Provide the (X, Y) coordinate of the cell's center where the given text is located.  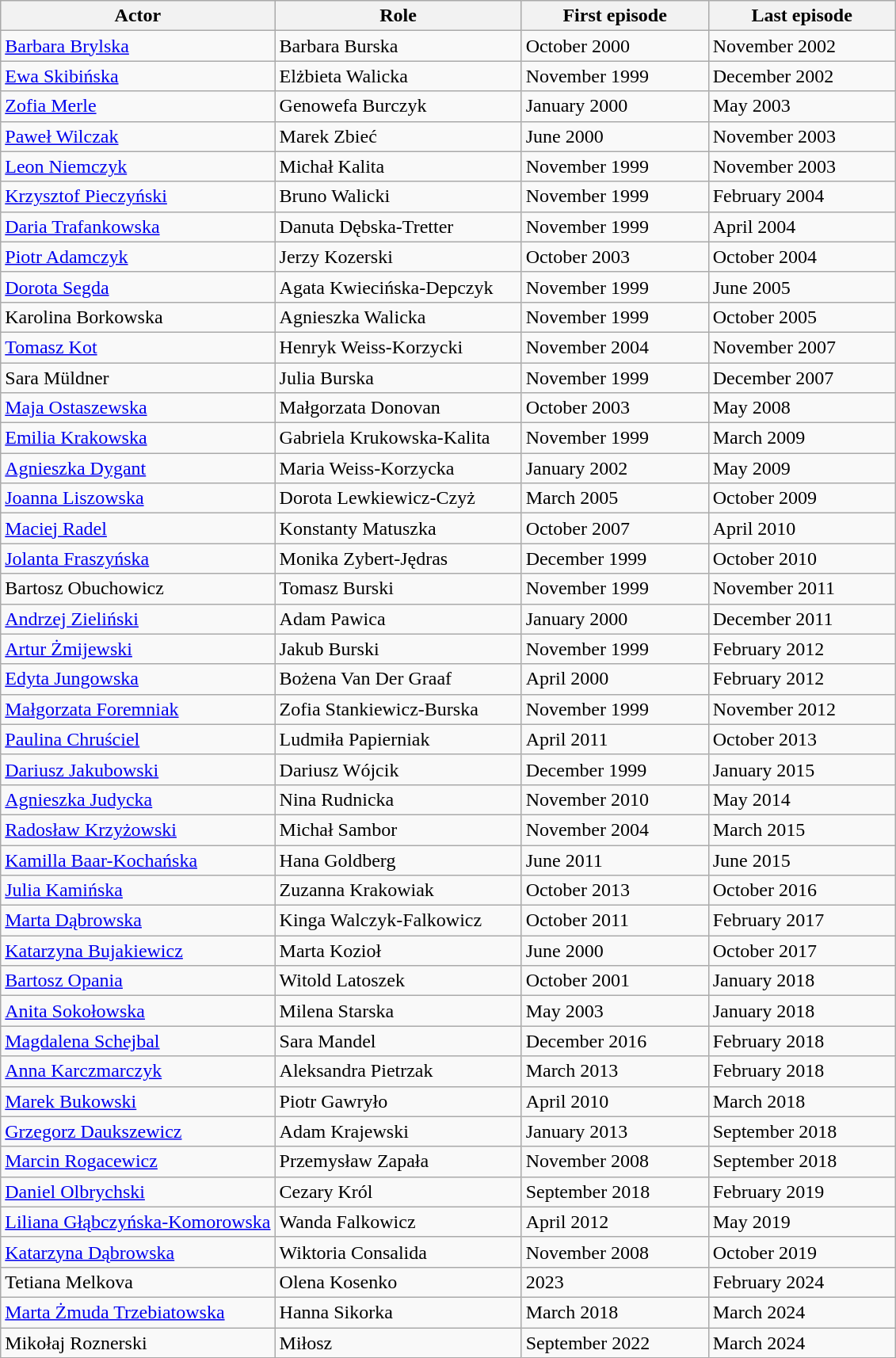
February 2024 (802, 1282)
Radosław Krzyżowski (138, 830)
Monika Zybert-Jędras (398, 559)
September 2022 (615, 1343)
Grzegorz Daukszewicz (138, 1131)
November 2010 (615, 799)
Małgorzata Foremniak (138, 709)
Andrzej Zieliński (138, 619)
Jerzy Kozerski (398, 257)
April 2012 (615, 1222)
June 2011 (615, 860)
Piotr Gawryło (398, 1101)
Mikołaj Roznerski (138, 1343)
October 2005 (802, 317)
Sara Mandel (398, 1041)
Role (398, 16)
Agnieszka Judycka (138, 799)
Marek Bukowski (138, 1101)
October 2001 (615, 981)
Bruno Walicki (398, 196)
October 2010 (802, 559)
January 2002 (615, 468)
Agata Kwiecińska-Depczyk (398, 287)
October 2019 (802, 1252)
Gabriela Krukowska-Kalita (398, 438)
March 2009 (802, 438)
Tomasz Burski (398, 589)
April 2000 (615, 679)
Paulina Chruściel (138, 739)
Milena Starska (398, 1011)
Kamilla Baar-Kochańska (138, 860)
Hanna Sikorka (398, 1312)
November 2012 (802, 709)
Dorota Lewkiewicz-Czyż (398, 498)
Jolanta Fraszyńska (138, 559)
October 2009 (802, 498)
Dorota Segda (138, 287)
Barbara Brylska (138, 46)
December 2002 (802, 76)
Hana Goldberg (398, 860)
November 2002 (802, 46)
June 2015 (802, 860)
Bartosz Opania (138, 981)
Karolina Borkowska (138, 317)
December 2016 (615, 1041)
Adam Pawica (398, 619)
Olena Kosenko (398, 1282)
October 2016 (802, 891)
November 2011 (802, 589)
Marcin Rogacewicz (138, 1162)
Ewa Skibińska (138, 76)
Tetiana Melkova (138, 1282)
May 2009 (802, 468)
Konstanty Matuszka (398, 528)
Maja Ostaszewska (138, 408)
Bartosz Obuchowicz (138, 589)
Emilia Krakowska (138, 438)
May 2014 (802, 799)
Daria Trafankowska (138, 227)
February 2019 (802, 1192)
Małgorzata Donovan (398, 408)
October 2000 (615, 46)
March 2005 (615, 498)
Tomasz Kot (138, 347)
March 2015 (802, 830)
Agnieszka Walicka (398, 317)
April 2011 (615, 739)
First episode (615, 16)
Marta Żmuda Trzebiatowska (138, 1312)
October 2004 (802, 257)
Dariusz Jakubowski (138, 769)
Aleksandra Pietrzak (398, 1071)
October 2007 (615, 528)
Maciej Radel (138, 528)
Kinga Walczyk-Falkowicz (398, 921)
Leon Niemczyk (138, 166)
Genowefa Burczyk (398, 106)
Nina Rudnicka (398, 799)
Witold Latoszek (398, 981)
Edyta Jungowska (138, 679)
Zofia Merle (138, 106)
October 2011 (615, 921)
October 2017 (802, 951)
Last episode (802, 16)
Wiktoria Consalida (398, 1252)
Magdalena Schejbal (138, 1041)
May 2019 (802, 1222)
June 2005 (802, 287)
Ludmiła Papierniak (398, 739)
Cezary Król (398, 1192)
Daniel Olbrychski (138, 1192)
Marta Dąbrowska (138, 921)
Katarzyna Bujakiewicz (138, 951)
January 2013 (615, 1131)
Liliana Głąbczyńska-Komorowska (138, 1222)
April 2004 (802, 227)
Przemysław Zapała (398, 1162)
February 2017 (802, 921)
Joanna Liszowska (138, 498)
Artur Żmijewski (138, 649)
Adam Krajewski (398, 1131)
Miłosz (398, 1343)
Bożena Van Der Graaf (398, 679)
Anita Sokołowska (138, 1011)
Paweł Wilczak (138, 136)
Julia Kamińska (138, 891)
Jakub Burski (398, 649)
Henryk Weiss-Korzycki (398, 347)
March 2013 (615, 1071)
Anna Karczmarczyk (138, 1071)
Piotr Adamczyk (138, 257)
Michał Sambor (398, 830)
Dariusz Wójcik (398, 769)
Katarzyna Dąbrowska (138, 1252)
Zuzanna Krakowiak (398, 891)
November 2007 (802, 347)
Elżbieta Walicka (398, 76)
Zofia Stankiewicz-Burska (398, 709)
February 2004 (802, 196)
Danuta Dębska-Tretter (398, 227)
Wanda Falkowicz (398, 1222)
December 2007 (802, 378)
May 2008 (802, 408)
2023 (615, 1282)
Maria Weiss-Korzycka (398, 468)
Sara Müldner (138, 378)
Marta Kozioł (398, 951)
Michał Kalita (398, 166)
Barbara Burska (398, 46)
Julia Burska (398, 378)
Agnieszka Dygant (138, 468)
January 2015 (802, 769)
December 2011 (802, 619)
Actor (138, 16)
Krzysztof Pieczyński (138, 196)
Marek Zbieć (398, 136)
